Return [x, y] of the center of cell containing provided text 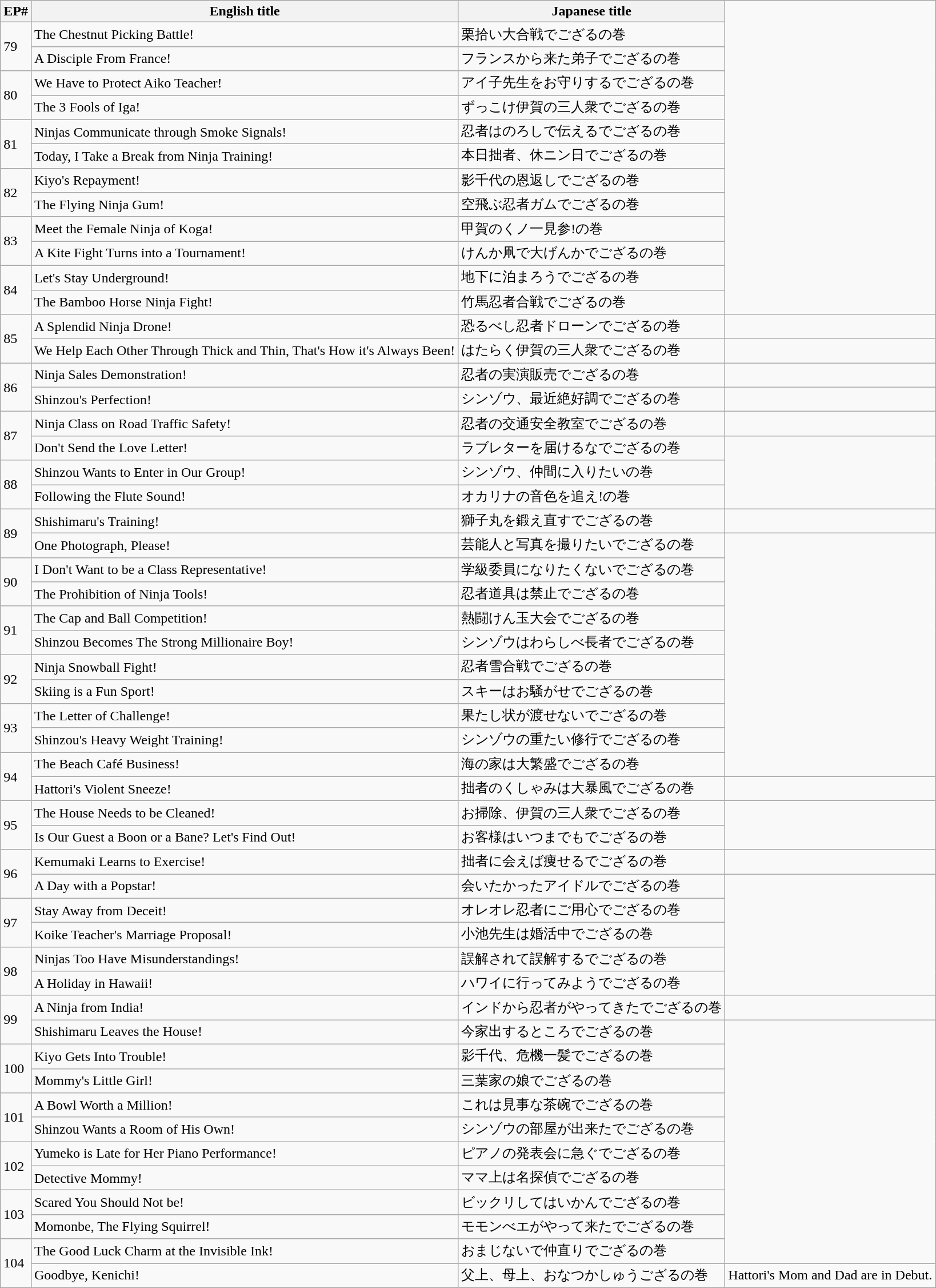
ハワイに行ってみようでござるの巻 [592, 983]
Shinzou Wants a Room of His Own! [245, 1130]
会いたかったアイドルでござるの巻 [592, 886]
Yumeko is Late for Her Piano Performance! [245, 1154]
A Kite Fight Turns into a Tournament! [245, 254]
スキーはお騒がせでござるの巻 [592, 692]
Following the Flute Sound! [245, 497]
Ninja Class on Road Traffic Safety! [245, 424]
忍者道具は禁止でござるの巻 [592, 595]
88 [16, 485]
恐るべし忍者ドローンでござるの巻 [592, 327]
99 [16, 1020]
A Day with a Popstar! [245, 886]
Ninja Sales Demonstration! [245, 375]
94 [16, 776]
Let's Stay Underground! [245, 278]
アイ子先生をお守りするでござるの巻 [592, 83]
Ninjas Too Have Misunderstandings! [245, 959]
Hattori's Mom and Dad are in Debut. [830, 1276]
Shinzou's Perfection! [245, 399]
忍者雪合戦でござるの巻 [592, 667]
ラブレターを届けるなでござるの巻 [592, 448]
海の家は大繁盛でござるの巻 [592, 765]
We Help Each Other Through Thick and Thin, That's How it's Always Been! [245, 351]
Is Our Guest a Boon or a Bane? Let's Find Out! [245, 837]
Mommy's Little Girl! [245, 1080]
A Ninja from India! [245, 1007]
The Flying Ninja Gum! [245, 205]
シンゾウはわらしべ長者でござるの巻 [592, 643]
The Letter of Challenge! [245, 716]
Shinzou Wants to Enter in Our Group! [245, 472]
シンゾウの重たい修行でござるの巻 [592, 740]
Meet the Female Ninja of Koga! [245, 229]
The 3 Fools of Iga! [245, 107]
おまじないで仲直りでござるの巻 [592, 1251]
80 [16, 95]
ママ上は名探偵でござるの巻 [592, 1178]
誤解されて誤解するでござるの巻 [592, 959]
The Chestnut Picking Battle! [245, 34]
地下に泊まろうでござるの巻 [592, 278]
ビックリしてはいかんでござるの巻 [592, 1203]
96 [16, 874]
本日拙者、休ニン日でござるの巻 [592, 157]
けんか凧で大げんかでござるの巻 [592, 254]
Skiing is a Fun Sport! [245, 692]
Ninja Snowball Fight! [245, 667]
The Cap and Ball Competition! [245, 619]
97 [16, 923]
竹馬忍者合戦でござるの巻 [592, 302]
85 [16, 338]
Shinzou Becomes The Strong Millionaire Boy! [245, 643]
The House Needs to be Cleaned! [245, 813]
オカリナの音色を追え!の巻 [592, 497]
ピアノの発表会に急ぐでござるの巻 [592, 1154]
Momonbe, The Flying Squirrel! [245, 1227]
Goodbye, Kenichi! [245, 1276]
102 [16, 1166]
Japanese title [592, 11]
忍者の実演販売でござるの巻 [592, 375]
拙者のくしゃみは大暴風でござるの巻 [592, 789]
シンゾウの部屋が出来たでござるの巻 [592, 1130]
Koike Teacher's Marriage Proposal! [245, 935]
学級委員になりたくないでござるの巻 [592, 569]
A Bowl Worth a Million! [245, 1106]
獅子丸を鍛え直すでござるの巻 [592, 521]
フランスから来た弟子でござるの巻 [592, 58]
Shinzou's Heavy Weight Training! [245, 740]
104 [16, 1263]
103 [16, 1214]
One Photograph, Please! [245, 545]
ずっこけ伊賀の三人衆でござるの巻 [592, 107]
A Holiday in Hawaii! [245, 983]
We Have to Protect Aiko Teacher! [245, 83]
インドから忍者がやってきたでござるの巻 [592, 1007]
95 [16, 826]
A Splendid Ninja Drone! [245, 327]
今家出するところでござるの巻 [592, 1032]
Don't Send the Love Letter! [245, 448]
A Disciple From France! [245, 58]
EP# [16, 11]
100 [16, 1068]
101 [16, 1117]
忍者の交通安全教室でござるの巻 [592, 424]
84 [16, 289]
これは見事な茶碗でござるの巻 [592, 1106]
The Prohibition of Ninja Tools! [245, 595]
拙者に会えば痩せるでござるの巻 [592, 862]
Hattori's Violent Sneeze! [245, 789]
空飛ぶ忍者ガムでござるの巻 [592, 205]
Today, I Take a Break from Ninja Training! [245, 157]
Scared You Should Not be! [245, 1203]
シンゾウ、最近絶好調でござるの巻 [592, 399]
お掃除、伊賀の三人衆でござるの巻 [592, 813]
果たし状が渡せないでござるの巻 [592, 716]
Kiyo's Repayment! [245, 181]
三葉家の娘でござるの巻 [592, 1080]
熱闘けん玉大会でござるの巻 [592, 619]
Shishimaru Leaves the House! [245, 1032]
92 [16, 679]
Kiyo Gets Into Trouble! [245, 1056]
オレオレ忍者にご用心でござるの巻 [592, 910]
82 [16, 192]
影千代の恩返しでござるの巻 [592, 181]
Detective Mommy! [245, 1178]
79 [16, 47]
モモンべエがやって来たでござるの巻 [592, 1227]
90 [16, 582]
89 [16, 533]
Ninjas Communicate through Smoke Signals! [245, 131]
シンゾウ、仲間に入りたいの巻 [592, 472]
影千代、危機一髪でござるの巻 [592, 1056]
I Don't Want to be a Class Representative! [245, 569]
栗拾い大合戦でござるの巻 [592, 34]
甲賀のくノ一見参!の巻 [592, 229]
Stay Away from Deceit! [245, 910]
The Beach Café Business! [245, 765]
English title [245, 11]
はたらく伊賀の三人衆でござるの巻 [592, 351]
Kemumaki Learns to Exercise! [245, 862]
81 [16, 144]
父上、母上、おなつかしゅうござるの巻 [592, 1276]
93 [16, 728]
87 [16, 436]
98 [16, 971]
お客様はいつまでもでござるの巻 [592, 837]
Shishimaru's Training! [245, 521]
86 [16, 388]
芸能人と写真を撮りたいでござるの巻 [592, 545]
忍者はのろしで伝えるでござるの巻 [592, 131]
83 [16, 241]
The Bamboo Horse Ninja Fight! [245, 302]
91 [16, 630]
小池先生は婚活中でござるの巻 [592, 935]
The Good Luck Charm at the Invisible Ink! [245, 1251]
